Locate the cell with the specified text and output its (x, y) center coordinate. 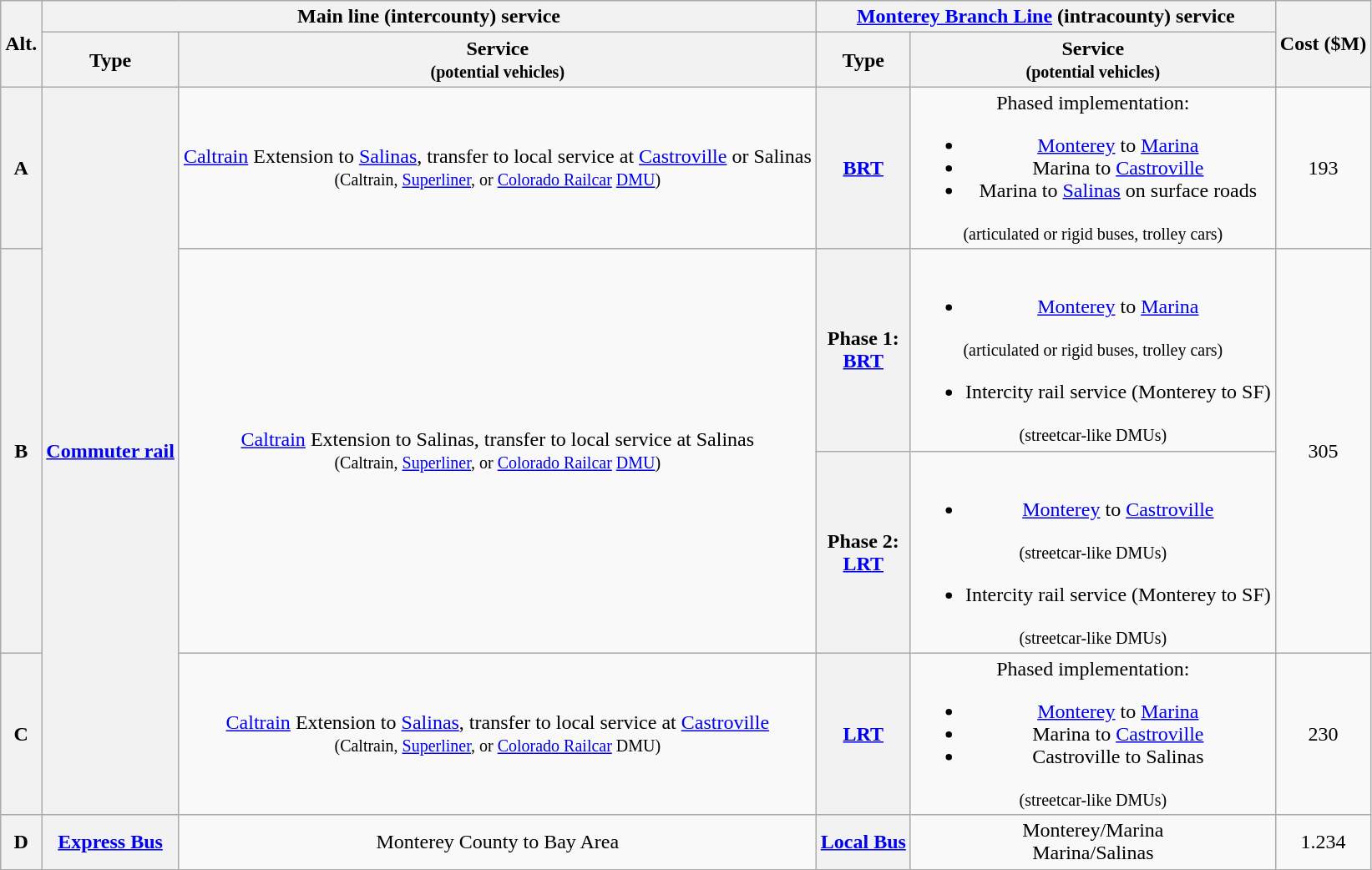
LRT (863, 734)
193 (1323, 168)
Phased implementation:Monterey to MarinaMarina to CastrovilleCastroville to Salinas(streetcar-like DMUs) (1092, 734)
Monterey to Marina(articulated or rigid buses, trolley cars)Intercity rail service (Monterey to SF)(streetcar-like DMUs) (1092, 350)
Phase 1:BRT (863, 350)
305 (1323, 451)
B (22, 451)
D (22, 842)
Alt. (22, 43)
Phased implementation:Monterey to MarinaMarina to CastrovilleMarina to Salinas on surface roads(articulated or rigid buses, trolley cars) (1092, 168)
230 (1323, 734)
Monterey to Castroville(streetcar-like DMUs)Intercity rail service (Monterey to SF)(streetcar-like DMUs) (1092, 552)
Caltrain Extension to Salinas, transfer to local service at Salinas(Caltrain, Superliner, or Colorado Railcar DMU) (498, 451)
Main line (intercounty) service (429, 17)
Caltrain Extension to Salinas, transfer to local service at Castroville or Salinas(Caltrain, Superliner, or Colorado Railcar DMU) (498, 168)
C (22, 734)
Cost ($M) (1323, 43)
Commuter rail (110, 451)
Monterey County to Bay Area (498, 842)
Monterey Branch Line (intracounty) service (1045, 17)
A (22, 168)
Local Bus (863, 842)
BRT (863, 168)
Express Bus (110, 842)
Phase 2:LRT (863, 552)
Monterey/MarinaMarina/Salinas (1092, 842)
Caltrain Extension to Salinas, transfer to local service at Castroville(Caltrain, Superliner, or Colorado Railcar DMU) (498, 734)
1.234 (1323, 842)
